Search for the cell housing the specified text and yield its [x, y] center coordinate. 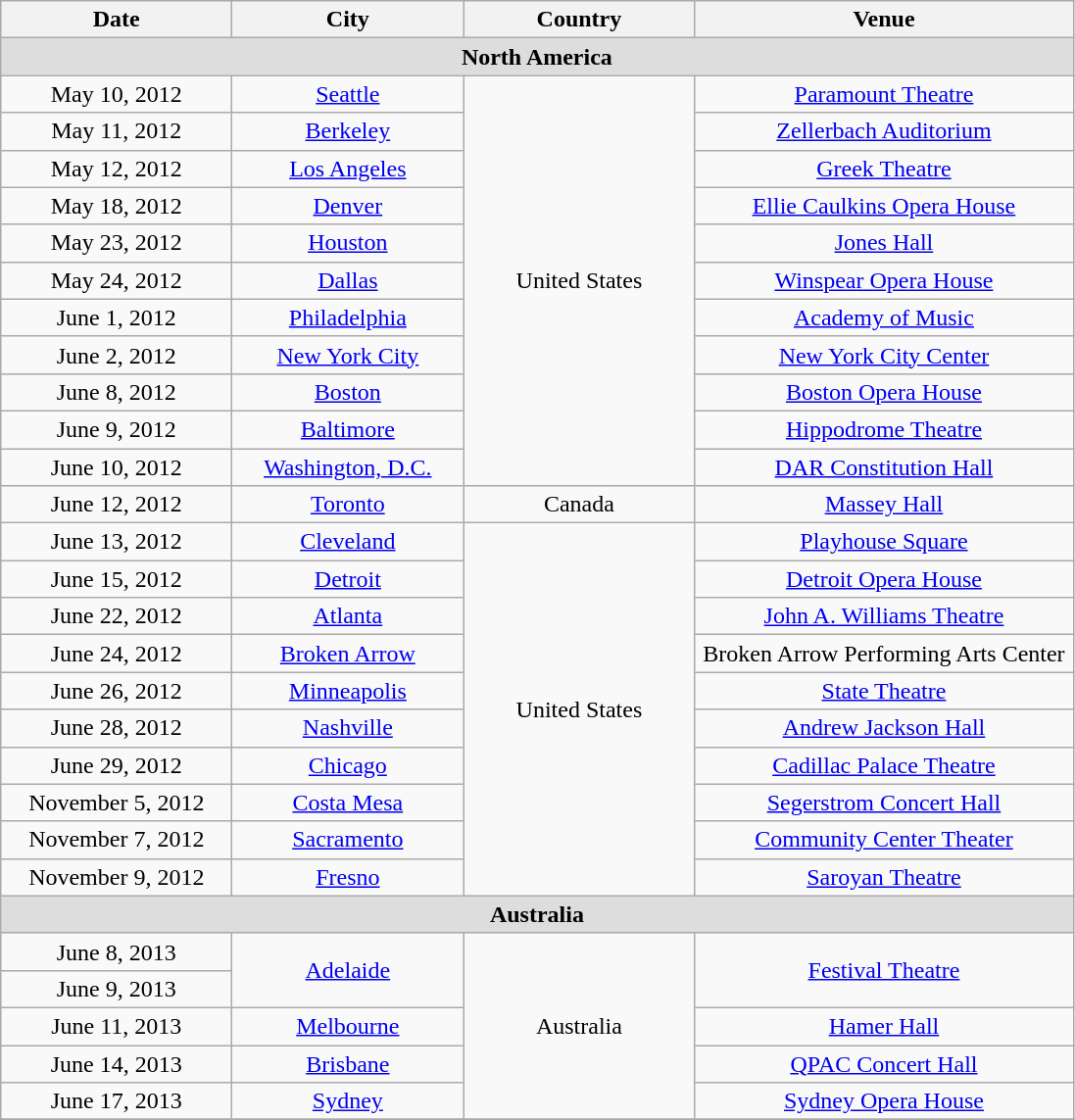
June 24, 2012 [117, 654]
Berkeley [348, 131]
June 28, 2012 [117, 728]
Canada [579, 505]
June 13, 2012 [117, 542]
Festival Theatre [884, 970]
Baltimore [348, 429]
QPAC Concert Hall [884, 1063]
Zellerbach Auditorium [884, 131]
June 12, 2012 [117, 505]
May 11, 2012 [117, 131]
Toronto [348, 505]
Andrew Jackson Hall [884, 728]
Jones Hall [884, 243]
Cadillac Palace Theatre [884, 765]
November 7, 2012 [117, 840]
June 22, 2012 [117, 616]
June 8, 2013 [117, 951]
May 24, 2012 [117, 280]
May 23, 2012 [117, 243]
Sydney [348, 1101]
Paramount Theatre [884, 94]
June 10, 2012 [117, 467]
DAR Constitution Hall [884, 467]
Segerstrom Concert Hall [884, 803]
Greek Theatre [884, 169]
Boston Opera House [884, 392]
November 9, 2012 [117, 877]
June 14, 2013 [117, 1063]
June 9, 2012 [117, 429]
John A. Williams Theatre [884, 616]
Boston [348, 392]
Playhouse Square [884, 542]
Massey Hall [884, 505]
Winspear Opera House [884, 280]
Denver [348, 206]
May 12, 2012 [117, 169]
Seattle [348, 94]
Melbourne [348, 1026]
City [348, 20]
Sydney Opera House [884, 1101]
June 26, 2012 [117, 691]
Broken Arrow Performing Arts Center [884, 654]
June 11, 2013 [117, 1026]
Fresno [348, 877]
New York City Center [884, 355]
Houston [348, 243]
June 15, 2012 [117, 579]
Philadelphia [348, 317]
Academy of Music [884, 317]
State Theatre [884, 691]
Broken Arrow [348, 654]
Country [579, 20]
May 10, 2012 [117, 94]
May 18, 2012 [117, 206]
North America [537, 57]
Venue [884, 20]
Nashville [348, 728]
Hamer Hall [884, 1026]
Sacramento [348, 840]
June 2, 2012 [117, 355]
Chicago [348, 765]
June 29, 2012 [117, 765]
Los Angeles [348, 169]
November 5, 2012 [117, 803]
Saroyan Theatre [884, 877]
Date [117, 20]
June 9, 2013 [117, 989]
Costa Mesa [348, 803]
Cleveland [348, 542]
Atlanta [348, 616]
Washington, D.C. [348, 467]
Detroit Opera House [884, 579]
Hippodrome Theatre [884, 429]
Detroit [348, 579]
Brisbane [348, 1063]
June 8, 2012 [117, 392]
Minneapolis [348, 691]
Adelaide [348, 970]
June 17, 2013 [117, 1101]
Dallas [348, 280]
New York City [348, 355]
Community Center Theater [884, 840]
June 1, 2012 [117, 317]
Ellie Caulkins Opera House [884, 206]
